Provide the [x, y] coordinate of the cell's center where the given text is located.  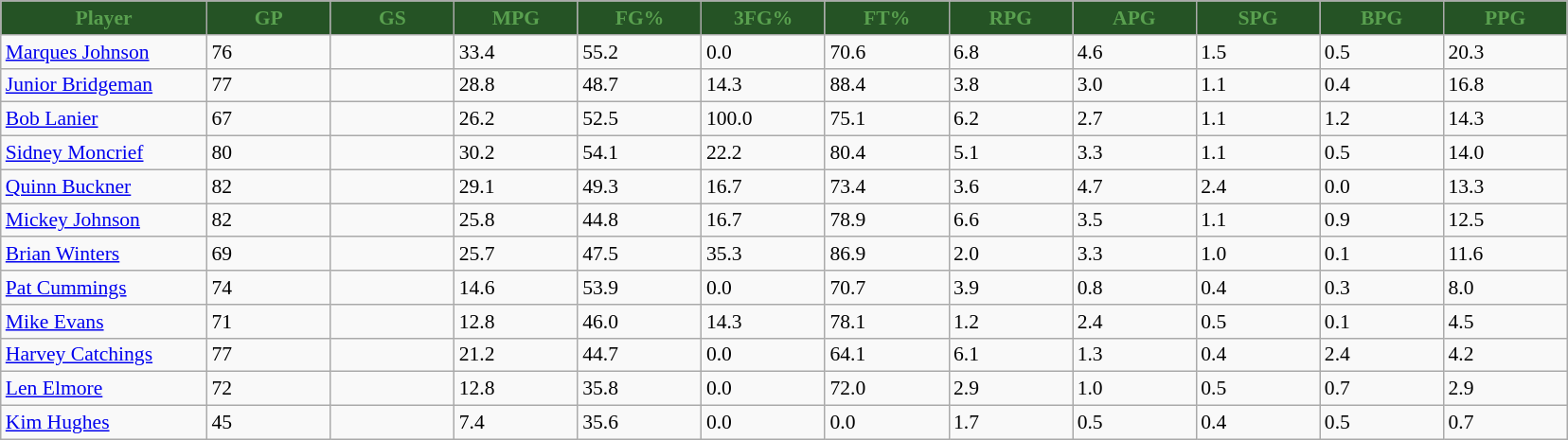
86.9 [886, 255]
69 [269, 255]
72 [269, 389]
Pat Cummings [104, 288]
35.3 [763, 255]
70.7 [886, 288]
45 [269, 423]
0.9 [1382, 220]
13.3 [1506, 186]
4.5 [1506, 322]
73.4 [886, 186]
6.2 [1011, 119]
74 [269, 288]
APG [1134, 18]
52.5 [640, 119]
30.2 [517, 153]
PPG [1506, 18]
76 [269, 52]
70.6 [886, 52]
22.2 [763, 153]
16.8 [1506, 85]
7.4 [517, 423]
44.8 [640, 220]
3FG% [763, 18]
Player [104, 18]
78.1 [886, 322]
49.3 [640, 186]
Mike Evans [104, 322]
2.7 [1134, 119]
54.1 [640, 153]
1.7 [1011, 423]
6.6 [1011, 220]
72.0 [886, 389]
FT% [886, 18]
Bob Lanier [104, 119]
55.2 [640, 52]
GP [269, 18]
Marques Johnson [104, 52]
64.1 [886, 355]
MPG [517, 18]
14.0 [1506, 153]
53.9 [640, 288]
35.6 [640, 423]
48.7 [640, 85]
44.7 [640, 355]
67 [269, 119]
47.5 [640, 255]
12.5 [1506, 220]
71 [269, 322]
Quinn Buckner [104, 186]
20.3 [1506, 52]
SPG [1257, 18]
0.3 [1382, 288]
80.4 [886, 153]
3.5 [1134, 220]
RPG [1011, 18]
1.5 [1257, 52]
4.2 [1506, 355]
25.7 [517, 255]
11.6 [1506, 255]
3.6 [1011, 186]
80 [269, 153]
Len Elmore [104, 389]
35.8 [640, 389]
Brian Winters [104, 255]
8.0 [1506, 288]
78.9 [886, 220]
100.0 [763, 119]
Kim Hughes [104, 423]
88.4 [886, 85]
4.6 [1134, 52]
14.6 [517, 288]
5.1 [1011, 153]
0.8 [1134, 288]
Junior Bridgeman [104, 85]
FG% [640, 18]
46.0 [640, 322]
2.0 [1011, 255]
Harvey Catchings [104, 355]
Mickey Johnson [104, 220]
GS [392, 18]
4.7 [1134, 186]
6.8 [1011, 52]
21.2 [517, 355]
33.4 [517, 52]
Sidney Moncrief [104, 153]
29.1 [517, 186]
3.9 [1011, 288]
6.1 [1011, 355]
75.1 [886, 119]
BPG [1382, 18]
1.3 [1134, 355]
3.0 [1134, 85]
3.8 [1011, 85]
26.2 [517, 119]
28.8 [517, 85]
25.8 [517, 220]
